Search for the cell housing the specified text and yield its (X, Y) center coordinate. 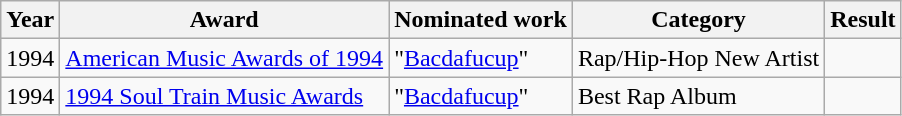
1994 Soul Train Music Awards (224, 96)
Award (224, 20)
Rap/Hip-Hop New Artist (698, 58)
Nominated work (481, 20)
Best Rap Album (698, 96)
Year (30, 20)
American Music Awards of 1994 (224, 58)
Category (698, 20)
Result (863, 20)
